Search for the cell housing the specified text and yield its [x, y] center coordinate. 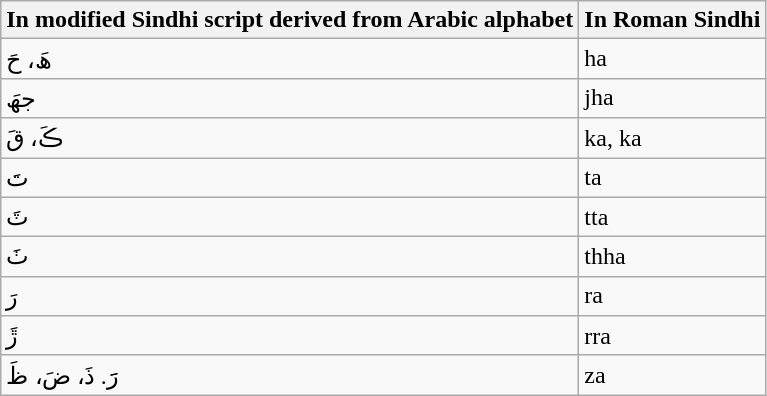
za [672, 375]
جھَ [290, 98]
ta [672, 178]
رََ. ذَ، ضَ، ظَ [290, 375]
ra [672, 296]
ka, ka [672, 138]
ڪَ، قَ [290, 138]
In Roman Sindhi [672, 20]
ha [672, 59]
tta [672, 217]
ٽَ [290, 217]
rra [672, 336]
In modified Sindhi script derived from Arabic alphabet [290, 20]
تَ [290, 178]
رَ [290, 296]
thha [672, 257]
jha [672, 98]
ڙَ [290, 336]
ٺَ [290, 257]
ھَ، حَ [290, 59]
